Identify which cell holds the provided text, then report its [x, y] central coordinate. 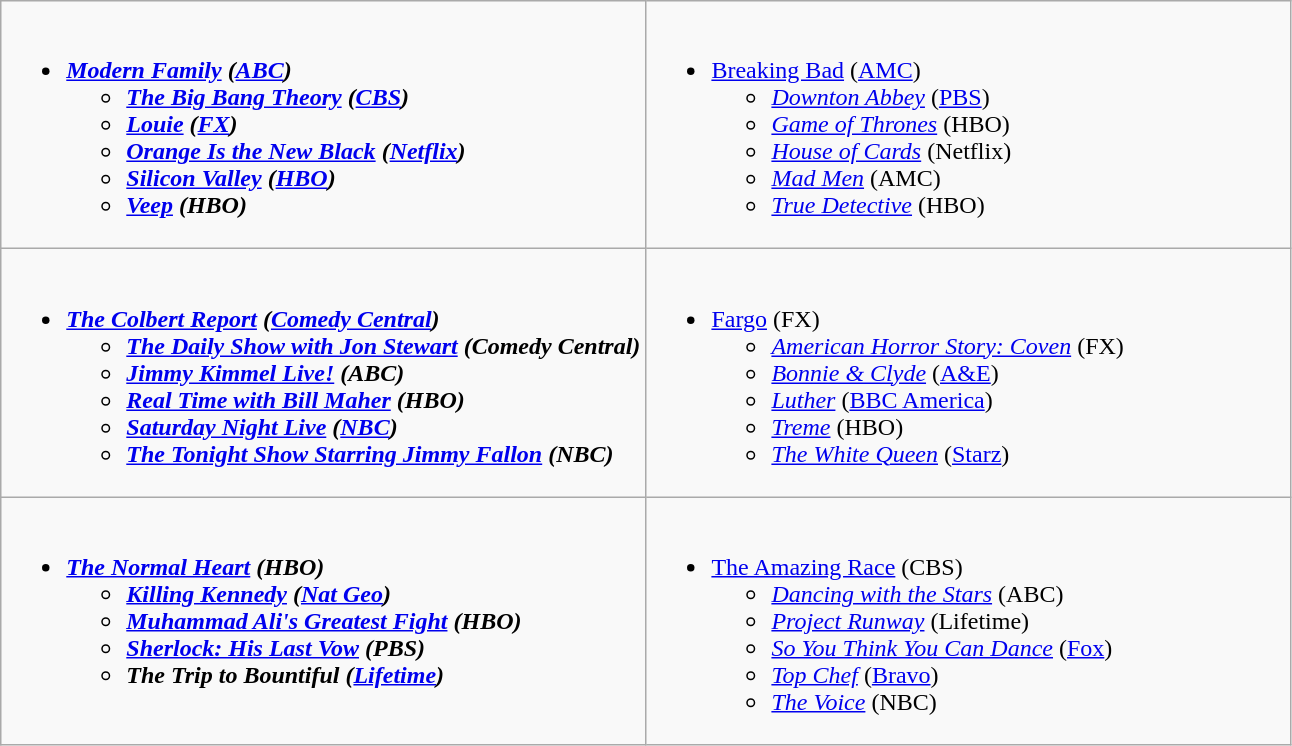
The Normal Heart (HBO)Killing Kennedy (Nat Geo)Muhammad Ali's Greatest Fight (HBO)Sherlock: His Last Vow (PBS)The Trip to Bountiful (Lifetime) [324, 621]
Modern Family (ABC)The Big Bang Theory (CBS)Louie (FX)Orange Is the New Black (Netflix)Silicon Valley (HBO)Veep (HBO) [324, 125]
The Amazing Race (CBS)Dancing with the Stars (ABC)Project Runway (Lifetime)So You Think You Can Dance (Fox)Top Chef (Bravo)The Voice (NBC) [968, 621]
Breaking Bad (AMC)Downton Abbey (PBS)Game of Thrones (HBO)House of Cards (Netflix)Mad Men (AMC)True Detective (HBO) [968, 125]
Fargo (FX)American Horror Story: Coven (FX)Bonnie & Clyde (A&E)Luther (BBC America)Treme (HBO)The White Queen (Starz) [968, 373]
